Identify which cell holds the provided text, then report its (X, Y) central coordinate. 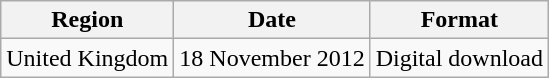
United Kingdom (88, 58)
Digital download (459, 58)
Date (272, 20)
Region (88, 20)
18 November 2012 (272, 58)
Format (459, 20)
